Search for the cell housing the specified text and yield its (X, Y) center coordinate. 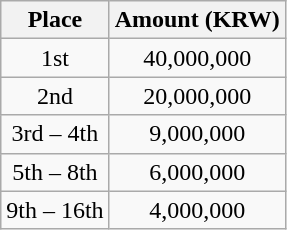
9th – 16th (55, 210)
9,000,000 (197, 134)
5th – 8th (55, 172)
4,000,000 (197, 210)
20,000,000 (197, 96)
6,000,000 (197, 172)
3rd – 4th (55, 134)
2nd (55, 96)
Place (55, 20)
Amount (KRW) (197, 20)
40,000,000 (197, 58)
1st (55, 58)
